Return the (X, Y) coordinate for the center point of the cell that contains the specified text.  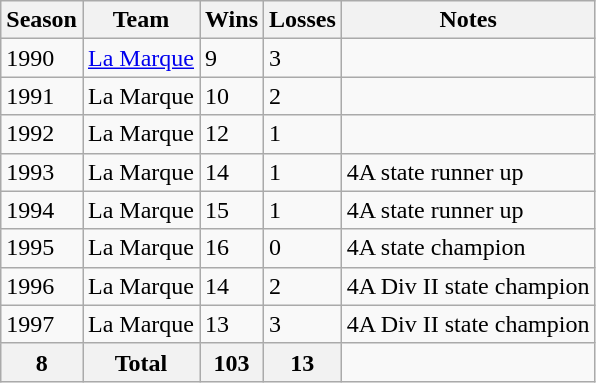
Total (140, 362)
8 (42, 362)
1995 (42, 248)
1992 (42, 134)
1997 (42, 324)
1990 (42, 58)
0 (303, 248)
4A state champion (468, 248)
16 (232, 248)
1993 (42, 172)
15 (232, 210)
12 (232, 134)
Season (42, 20)
Wins (232, 20)
1991 (42, 96)
Losses (303, 20)
103 (232, 362)
10 (232, 96)
1996 (42, 286)
Team (140, 20)
9 (232, 58)
Notes (468, 20)
1994 (42, 210)
